Determine the [x, y] coordinate at the center of the cell enclosing the given text.  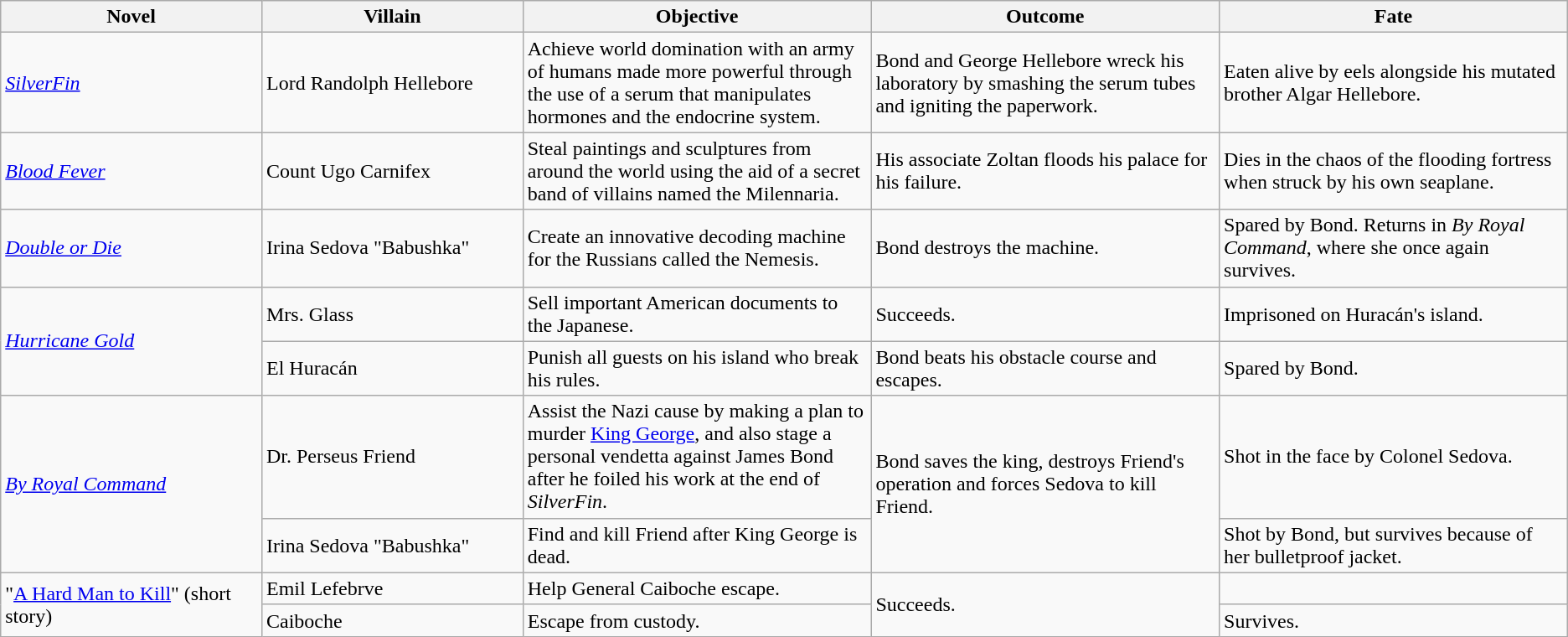
Bond destroys the machine. [1045, 248]
His associate Zoltan floods his palace for his failure. [1045, 171]
Emil Lefebrve [392, 588]
Steal paintings and sculptures from around the world using the aid of a secret band of villains named the Milennaria. [697, 171]
Dies in the chaos of the flooding fortress when struck by his own seaplane. [1394, 171]
Eaten alive by eels alongside his mutated brother Algar Hellebore. [1394, 82]
Sell important American documents to the Japanese. [697, 313]
By Royal Command [132, 484]
Count Ugo Carnifex [392, 171]
Objective [697, 17]
Dr. Perseus Friend [392, 457]
Caiboche [392, 620]
Bond beats his obstacle course and escapes. [1045, 369]
Blood Fever [132, 171]
El Huracán [392, 369]
Achieve world domination with an army of humans made more powerful through the use of a serum that manipulates hormones and the endocrine system. [697, 82]
Punish all guests on his island who break his rules. [697, 369]
Villain [392, 17]
Lord Randolph Hellebore [392, 82]
Fate [1394, 17]
Outcome [1045, 17]
Help General Caiboche escape. [697, 588]
Imprisoned on Huracán's island. [1394, 313]
Spared by Bond. Returns in By Royal Command, where she once again survives. [1394, 248]
Escape from custody. [697, 620]
Double or Die [132, 248]
Bond and George Hellebore wreck his laboratory by smashing the serum tubes and igniting the paperwork. [1045, 82]
Shot by Bond, but survives because of her bulletproof jacket. [1394, 545]
SilverFin [132, 82]
Find and kill Friend after King George is dead. [697, 545]
Mrs. Glass [392, 313]
Hurricane Gold [132, 341]
Survives. [1394, 620]
Create an innovative decoding machine for the Russians called the Nemesis. [697, 248]
Novel [132, 17]
Spared by Bond. [1394, 369]
Bond saves the king, destroys Friend's operation and forces Sedova to kill Friend. [1045, 484]
"A Hard Man to Kill" (short story) [132, 604]
Shot in the face by Colonel Sedova. [1394, 457]
